Identify which cell holds the provided text, then report its [x, y] central coordinate. 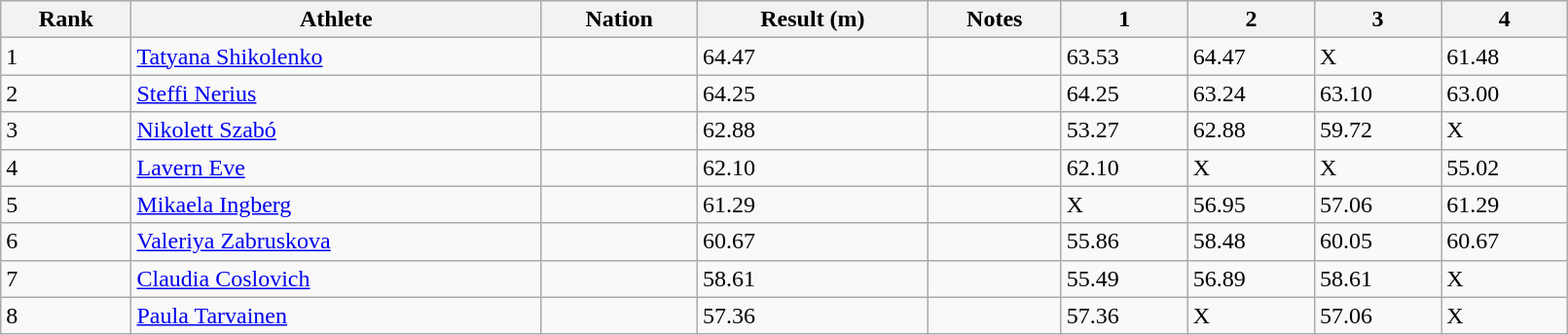
Tatyana Shikolenko [337, 56]
61.48 [1505, 56]
63.00 [1505, 93]
Nation [619, 19]
6 [66, 242]
7 [66, 279]
53.27 [1124, 130]
Paula Tarvainen [337, 316]
8 [66, 316]
Mikaela Ingberg [337, 205]
Rank [66, 19]
Nikolett Szabó [337, 130]
63.24 [1251, 93]
63.10 [1377, 93]
60.05 [1377, 242]
Steffi Nerius [337, 93]
Lavern Eve [337, 167]
Valeriya Zabruskova [337, 242]
56.89 [1251, 279]
Athlete [337, 19]
5 [66, 205]
55.02 [1505, 167]
55.49 [1124, 279]
Claudia Coslovich [337, 279]
55.86 [1124, 242]
59.72 [1377, 130]
63.53 [1124, 56]
Result (m) [814, 19]
Notes [995, 19]
58.48 [1251, 242]
56.95 [1251, 205]
